Return [X, Y] of the center of cell containing provided text 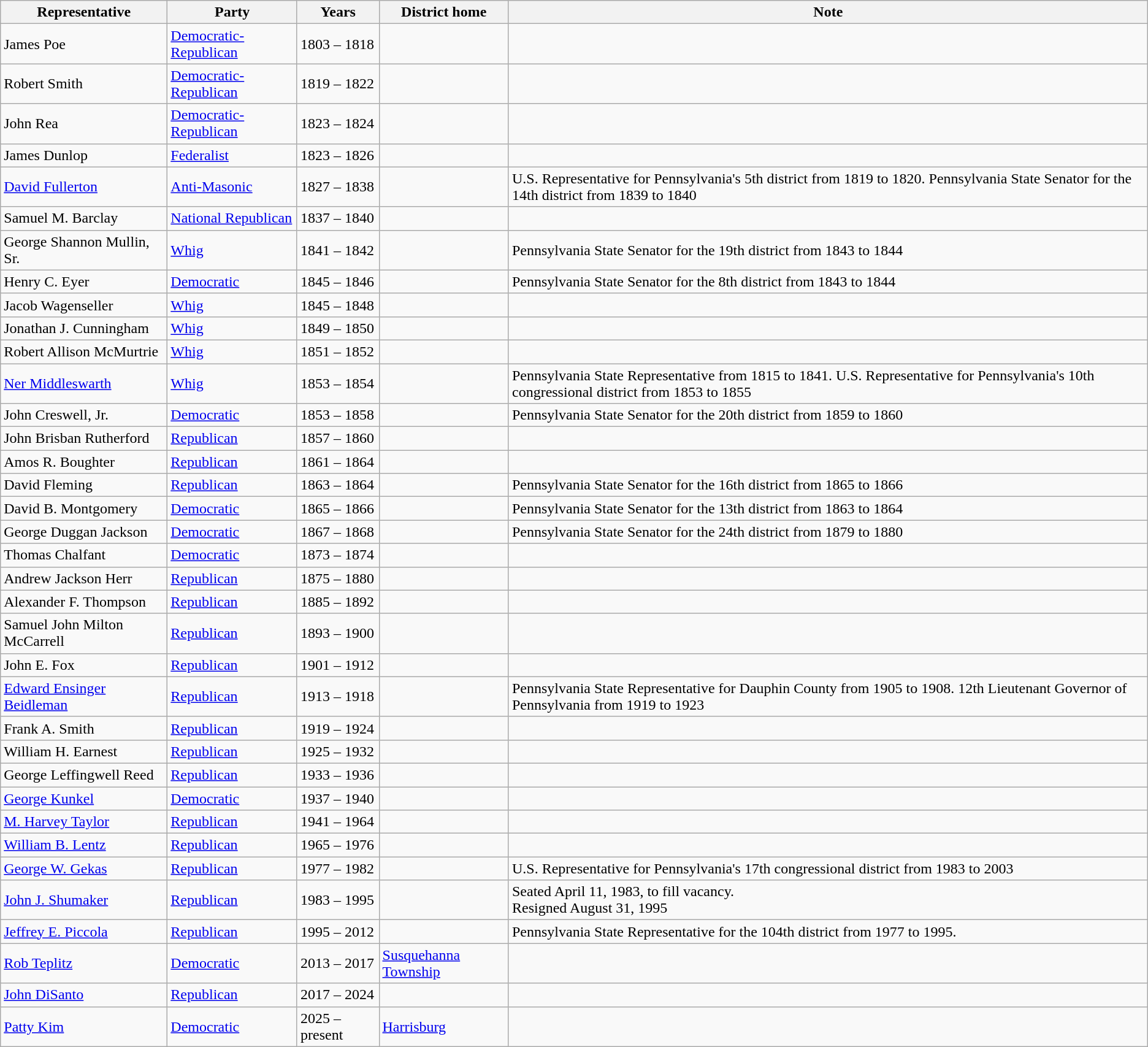
1977 – 1982 [338, 869]
George Shannon Mullin, Sr. [84, 250]
John DiSanto [84, 995]
Anti-Masonic [232, 186]
1867 – 1868 [338, 532]
1861 – 1864 [338, 462]
1853 – 1858 [338, 415]
Years [338, 12]
1893 – 1900 [338, 633]
1845 – 1846 [338, 282]
Pennsylvania State Senator for the 19th district from 1843 to 1844 [828, 250]
Note [828, 12]
National Republican [232, 218]
1995 – 2012 [338, 932]
1919 – 1924 [338, 728]
2017 – 2024 [338, 995]
Samuel M. Barclay [84, 218]
2013 – 2017 [338, 963]
John Brisban Rutherford [84, 439]
Susquehanna Township [444, 963]
Robert Smith [84, 83]
1837 – 1840 [338, 218]
Edward Ensinger Beidleman [84, 697]
1965 – 1976 [338, 845]
David Fleming [84, 485]
Patty Kim [84, 1027]
1875 – 1880 [338, 578]
Pennsylvania State Representative from 1815 to 1841. U.S. Representative for Pennsylvania's 10th congressional district from 1853 to 1855 [828, 383]
1983 – 1995 [338, 900]
1803 – 1818 [338, 44]
David B. Montgomery [84, 508]
1937 – 1940 [338, 798]
1933 – 1936 [338, 775]
George Kunkel [84, 798]
2025 – present [338, 1027]
1873 – 1874 [338, 555]
Representative [84, 12]
1823 – 1824 [338, 124]
James Dunlop [84, 155]
U.S. Representative for Pennsylvania's 17th congressional district from 1983 to 2003 [828, 869]
Andrew Jackson Herr [84, 578]
1863 – 1864 [338, 485]
Robert Allison McMurtrie [84, 351]
1845 – 1848 [338, 305]
Pennsylvania State Representative for the 104th district from 1977 to 1995. [828, 932]
1925 – 1932 [338, 751]
Seated April 11, 1983, to fill vacancy.Resigned August 31, 1995 [828, 900]
1853 – 1854 [338, 383]
1849 – 1850 [338, 328]
1857 – 1860 [338, 439]
David Fullerton [84, 186]
Harrisburg [444, 1027]
1913 – 1918 [338, 697]
John J. Shumaker [84, 900]
Ner Middleswarth [84, 383]
John E. Fox [84, 665]
U.S. Representative for Pennsylvania's 5th district from 1819 to 1820. Pennsylvania State Senator for the 14th district from 1839 to 1840 [828, 186]
1841 – 1842 [338, 250]
William B. Lentz [84, 845]
Frank A. Smith [84, 728]
1901 – 1912 [338, 665]
George Duggan Jackson [84, 532]
Federalist [232, 155]
John Creswell, Jr. [84, 415]
Alexander F. Thompson [84, 602]
Pennsylvania State Senator for the 16th district from 1865 to 1866 [828, 485]
Pennsylvania State Senator for the 20th district from 1859 to 1860 [828, 415]
M. Harvey Taylor [84, 822]
James Poe [84, 44]
George W. Gekas [84, 869]
Pennsylvania State Senator for the 8th district from 1843 to 1844 [828, 282]
Samuel John Milton McCarrell [84, 633]
Thomas Chalfant [84, 555]
Amos R. Boughter [84, 462]
1851 – 1852 [338, 351]
1885 – 1892 [338, 602]
Jonathan J. Cunningham [84, 328]
Henry C. Eyer [84, 282]
Jacob Wagenseller [84, 305]
1823 – 1826 [338, 155]
Pennsylvania State Senator for the 13th district from 1863 to 1864 [828, 508]
1819 – 1822 [338, 83]
Jeffrey E. Piccola [84, 932]
Rob Teplitz [84, 963]
Pennsylvania State Representative for Dauphin County from 1905 to 1908. 12th Lieutenant Governor of Pennsylvania from 1919 to 1923 [828, 697]
Pennsylvania State Senator for the 24th district from 1879 to 1880 [828, 532]
Party [232, 12]
1827 – 1838 [338, 186]
William H. Earnest [84, 751]
1941 – 1964 [338, 822]
District home [444, 12]
1865 – 1866 [338, 508]
John Rea [84, 124]
George Leffingwell Reed [84, 775]
